Find where the given text appears and provide that cell's center as (X, Y) coordinate. 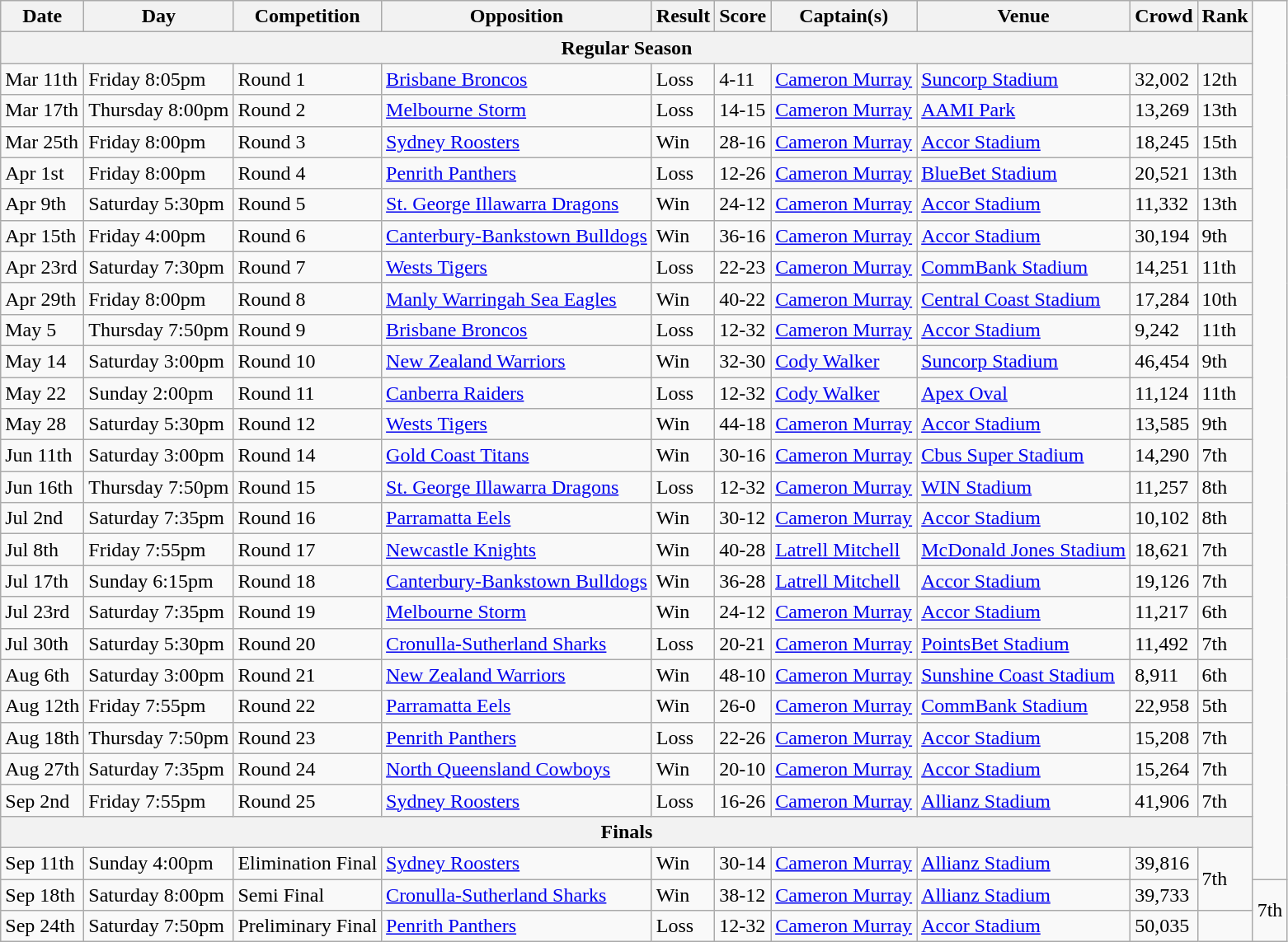
16-26 (743, 800)
Round 4 (308, 173)
9,242 (1164, 330)
Crowd (1164, 16)
32-30 (743, 361)
Aug 27th (43, 769)
Apr 1st (43, 173)
36-16 (743, 236)
Friday 4:00pm (158, 236)
Apr 23rd (43, 267)
Sunday 2:00pm (158, 393)
Jun 16th (43, 487)
10th (1225, 298)
Saturday 8:00pm (158, 894)
11,332 (1164, 204)
Aug 12th (43, 706)
36-28 (743, 581)
46,454 (1164, 361)
18,621 (1164, 550)
14,251 (1164, 267)
BlueBet Stadium (1024, 173)
Apex Oval (1024, 393)
Preliminary Final (308, 926)
Saturday 7:30pm (158, 267)
May 14 (43, 361)
Jun 11th (43, 456)
Round 17 (308, 550)
13,269 (1164, 110)
Round 9 (308, 330)
Cbus Super Stadium (1024, 456)
Round 15 (308, 487)
Regular Season (627, 48)
Canberra Raiders (517, 393)
Result (683, 16)
Sep 24th (43, 926)
Thursday 8:00pm (158, 110)
13,585 (1164, 424)
May 22 (43, 393)
Mar 11th (43, 79)
Manly Warringah Sea Eagles (517, 298)
39,816 (1164, 863)
Round 21 (308, 675)
Aug 18th (43, 738)
Round 19 (308, 612)
Round 11 (308, 393)
11,492 (1164, 644)
Sep 18th (43, 894)
Central Coast Stadium (1024, 298)
11,257 (1164, 487)
Apr 15th (43, 236)
Friday 8:05pm (158, 79)
11,217 (1164, 612)
Saturday 7:50pm (158, 926)
Finals (627, 832)
18,245 (1164, 142)
Round 1 (308, 79)
Elimination Final (308, 863)
Jul 30th (43, 644)
Round 12 (308, 424)
Jul 8th (43, 550)
Sep 11th (43, 863)
Jul 17th (43, 581)
30,194 (1164, 236)
30-12 (743, 518)
12th (1225, 79)
Mar 17th (43, 110)
10,102 (1164, 518)
Round 10 (308, 361)
Venue (1024, 16)
Round 22 (308, 706)
40-22 (743, 298)
14-15 (743, 110)
McDonald Jones Stadium (1024, 550)
Round 8 (308, 298)
5th (1225, 706)
Round 16 (308, 518)
Rank (1225, 16)
Round 2 (308, 110)
44-18 (743, 424)
Round 18 (308, 581)
North Queensland Cowboys (517, 769)
14,290 (1164, 456)
Mar 25th (43, 142)
30-16 (743, 456)
Round 25 (308, 800)
Score (743, 16)
15,264 (1164, 769)
Jul 23rd (43, 612)
19,126 (1164, 581)
Round 24 (308, 769)
40-28 (743, 550)
Round 3 (308, 142)
Sep 2nd (43, 800)
15th (1225, 142)
WIN Stadium (1024, 487)
15,208 (1164, 738)
50,035 (1164, 926)
Opposition (517, 16)
Gold Coast Titans (517, 456)
Day (158, 16)
22,958 (1164, 706)
28-16 (743, 142)
Apr 9th (43, 204)
Round 5 (308, 204)
38-12 (743, 894)
Sunday 6:15pm (158, 581)
Round 14 (308, 456)
Round 6 (308, 236)
May 28 (43, 424)
Sunday 4:00pm (158, 863)
30-14 (743, 863)
Date (43, 16)
11,124 (1164, 393)
48-10 (743, 675)
20-10 (743, 769)
Captain(s) (844, 16)
22-23 (743, 267)
AAMI Park (1024, 110)
Jul 2nd (43, 518)
12-26 (743, 173)
Competition (308, 16)
41,906 (1164, 800)
Newcastle Knights (517, 550)
Round 7 (308, 267)
May 5 (43, 330)
8,911 (1164, 675)
Sunshine Coast Stadium (1024, 675)
32,002 (1164, 79)
20-21 (743, 644)
17,284 (1164, 298)
Semi Final (308, 894)
Round 20 (308, 644)
22-26 (743, 738)
20,521 (1164, 173)
4-11 (743, 79)
Apr 29th (43, 298)
Round 23 (308, 738)
Aug 6th (43, 675)
26-0 (743, 706)
PointsBet Stadium (1024, 644)
39,733 (1164, 894)
